Return (x, y) of the center of cell containing provided text 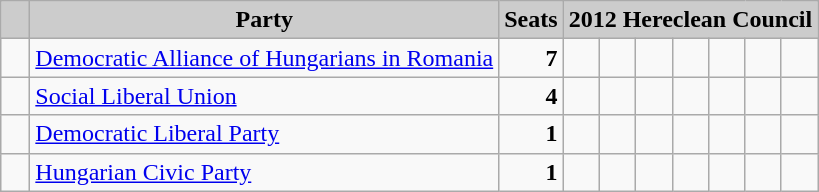
Democratic Alliance of Hungarians in Romania (264, 58)
Hungarian Civic Party (264, 172)
Social Liberal Union (264, 96)
4 (531, 96)
Party (264, 20)
7 (531, 58)
2012 Hereclean Council (690, 20)
Democratic Liberal Party (264, 134)
Seats (531, 20)
